Pinpoint the cell where the given text exists, returning its (x, y) midpoint coordinate. 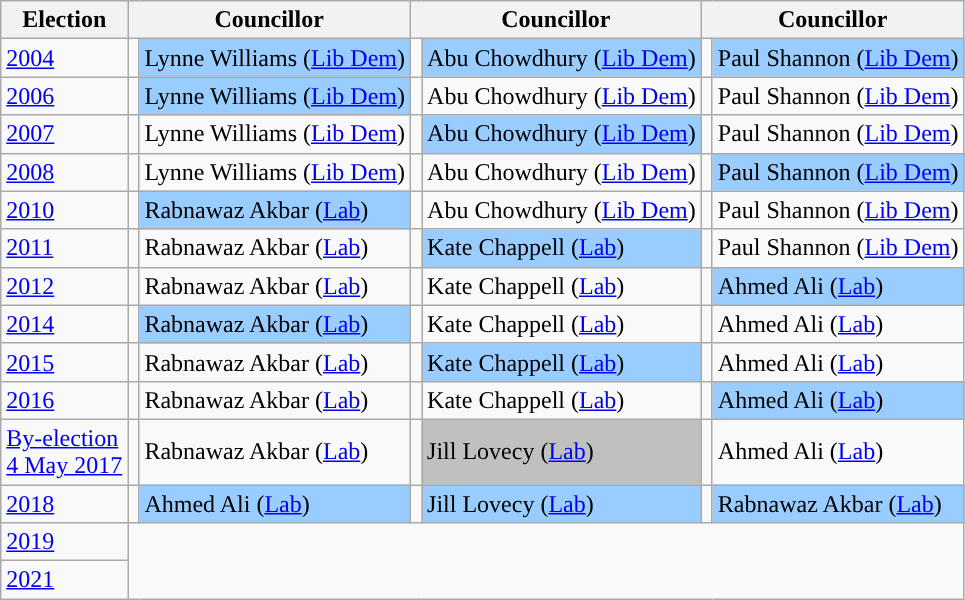
Election (64, 20)
2014 (64, 324)
2010 (64, 210)
2007 (64, 134)
2004 (64, 58)
2011 (64, 248)
2012 (64, 286)
2019 (64, 542)
2016 (64, 400)
2006 (64, 96)
2021 (64, 580)
2015 (64, 362)
By-election4 May 2017 (64, 452)
2018 (64, 503)
2008 (64, 172)
